Search for the cell housing the specified text and yield its [X, Y] center coordinate. 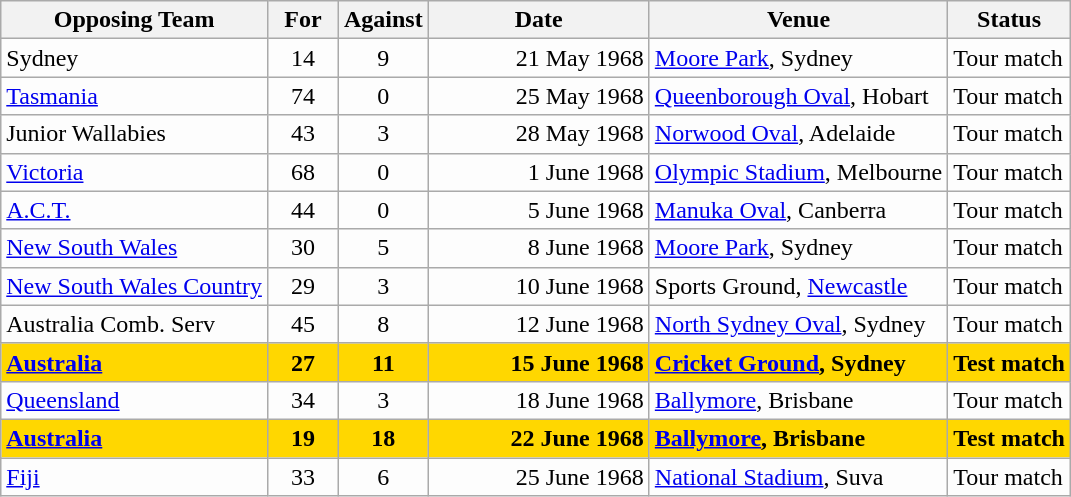
New South Wales Country [134, 286]
74 [302, 96]
5 [383, 248]
21 May 1968 [538, 58]
43 [302, 134]
25 June 1968 [538, 477]
8 [383, 324]
Venue [798, 20]
45 [302, 324]
22 June 1968 [538, 438]
25 May 1968 [538, 96]
Fiji [134, 477]
6 [383, 477]
Norwood Oval, Adelaide [798, 134]
Queensland [134, 400]
19 [302, 438]
Manuka Oval, Canberra [798, 210]
National Stadium, Suva [798, 477]
33 [302, 477]
Sports Ground, Newcastle [798, 286]
34 [302, 400]
Tasmania [134, 96]
For [302, 20]
Junior Wallabies [134, 134]
9 [383, 58]
New South Wales [134, 248]
1 June 1968 [538, 172]
Queenborough Oval, Hobart [798, 96]
68 [302, 172]
18 June 1968 [538, 400]
29 [302, 286]
Olympic Stadium, Melbourne [798, 172]
14 [302, 58]
15 June 1968 [538, 362]
10 June 1968 [538, 286]
Opposing Team [134, 20]
Against [383, 20]
28 May 1968 [538, 134]
12 June 1968 [538, 324]
11 [383, 362]
44 [302, 210]
Cricket Ground, Sydney [798, 362]
5 June 1968 [538, 210]
Victoria [134, 172]
8 June 1968 [538, 248]
30 [302, 248]
27 [302, 362]
North Sydney Oval, Sydney [798, 324]
18 [383, 438]
Date [538, 20]
A.C.T. [134, 210]
Status [1010, 20]
Sydney [134, 58]
Australia Comb. Serv [134, 324]
